Output the (x, y) coordinate of the center of the cell containing the given text.  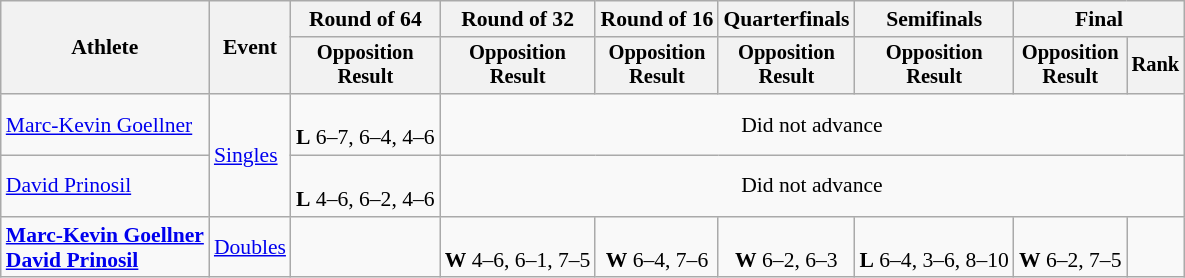
Semifinals (934, 19)
Final (1099, 19)
L 6–7, 6–4, 4–6 (366, 124)
L 4–6, 6–2, 4–6 (366, 186)
Round of 16 (656, 19)
W 6–4, 7–6 (656, 248)
Round of 64 (366, 19)
David Prinosil (105, 186)
Doubles (250, 248)
Singles (250, 155)
Marc-Kevin Goellner (105, 124)
W 6–2, 7–5 (1070, 248)
Round of 32 (518, 19)
Marc-Kevin GoellnerDavid Prinosil (105, 248)
Rank (1156, 66)
Quarterfinals (786, 19)
W 6–2, 6–3 (786, 248)
W 4–6, 6–1, 7–5 (518, 248)
L 6–4, 3–6, 8–10 (934, 248)
Athlete (105, 48)
Event (250, 48)
